Detect which cell encompasses the target text, then output its (x, y) center coordinate. 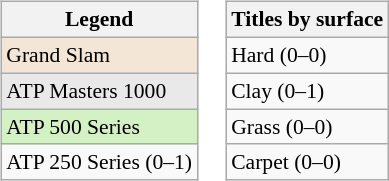
Carpet (0–0) (307, 162)
ATP 250 Series (0–1) (99, 162)
Clay (0–1) (307, 91)
ATP 500 Series (99, 127)
ATP Masters 1000 (99, 91)
Grass (0–0) (307, 127)
Titles by surface (307, 20)
Hard (0–0) (307, 55)
Legend (99, 20)
Grand Slam (99, 55)
